Provide the (X, Y) coordinate of the cell's center where the given text is located.  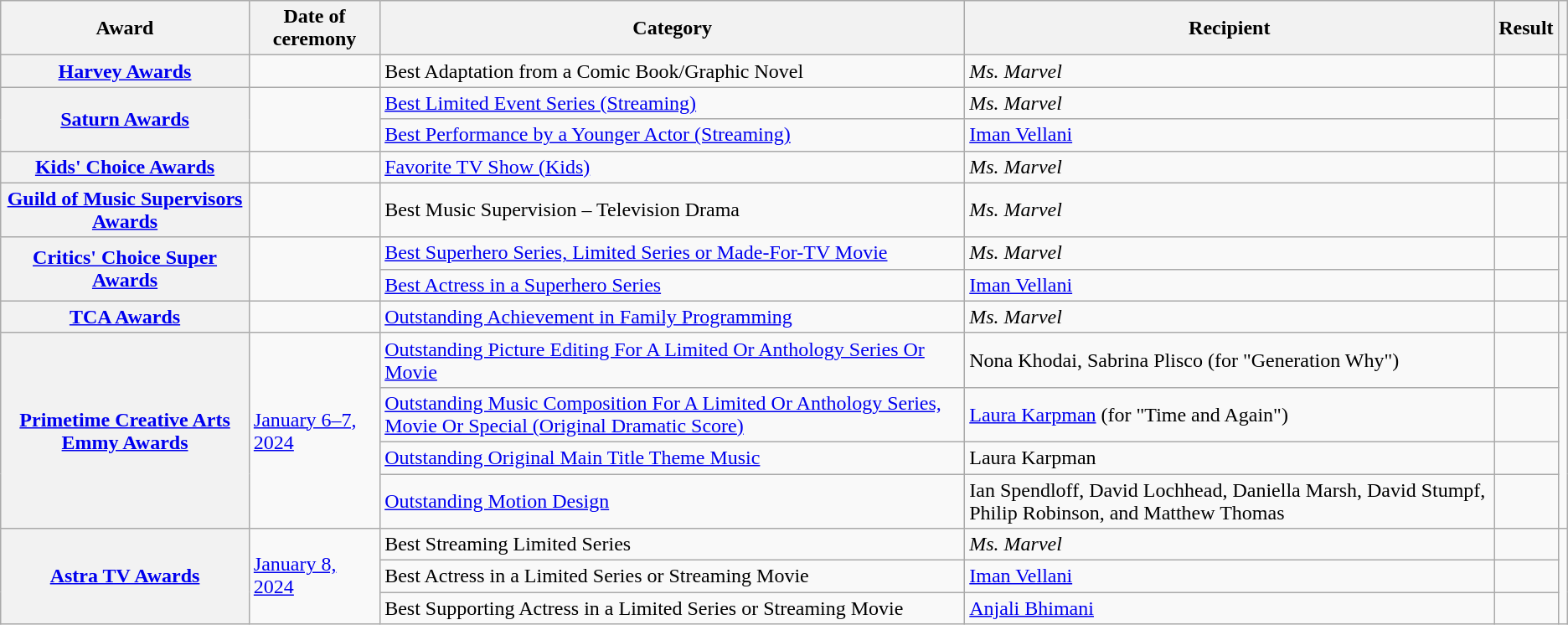
Date of ceremony (314, 28)
Saturn Awards (126, 119)
Best Limited Event Series (Streaming) (673, 103)
Critics' Choice Super Awards (126, 269)
Recipient (1230, 28)
January 8, 2024 (314, 576)
Anjali Bhimani (1230, 608)
Laura Karpman (1230, 457)
Primetime Creative Arts Emmy Awards (126, 431)
TCA Awards (126, 317)
Best Superhero Series, Limited Series or Made-For-TV Movie (673, 253)
Outstanding Motion Design (673, 501)
Best Performance by a Younger Actor (Streaming) (673, 135)
Best Actress in a Limited Series or Streaming Movie (673, 576)
Astra TV Awards (126, 576)
Nona Khodai, Sabrina Plisco (for "Generation Why") (1230, 360)
Ian Spendloff, David Lochhead, Daniella Marsh, David Stumpf, Philip Robinson, and Matthew Thomas (1230, 501)
Result (1526, 28)
Outstanding Original Main Title Theme Music (673, 457)
Favorite TV Show (Kids) (673, 167)
Award (126, 28)
Kids' Choice Awards (126, 167)
Best Music Supervision – Television Drama (673, 209)
Guild of Music Supervisors Awards (126, 209)
Laura Karpman (for "Time and Again") (1230, 414)
Best Actress in a Superhero Series (673, 285)
Best Streaming Limited Series (673, 545)
Best Adaptation from a Comic Book/Graphic Novel (673, 71)
Outstanding Music Composition For A Limited Or Anthology Series, Movie Or Special (Original Dramatic Score) (673, 414)
Best Supporting Actress in a Limited Series or Streaming Movie (673, 608)
Outstanding Picture Editing For A Limited Or Anthology Series Or Movie (673, 360)
Category (673, 28)
Outstanding Achievement in Family Programming (673, 317)
January 6–7, 2024 (314, 431)
Harvey Awards (126, 71)
